Return [X, Y] of the center of cell containing provided text 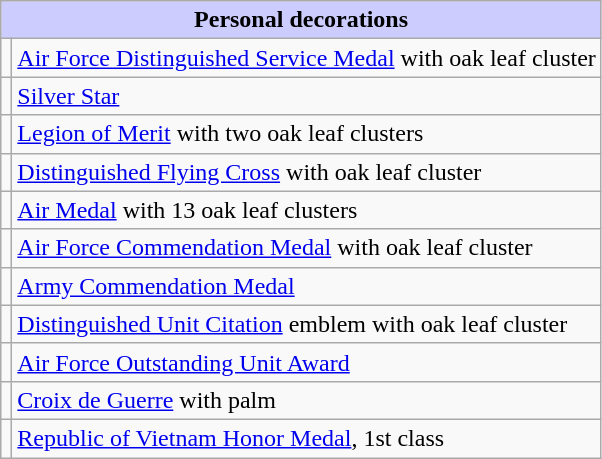
Personal decorations [302, 20]
Croix de Guerre with palm [307, 400]
Air Force Commendation Medal with oak leaf cluster [307, 248]
Legion of Merit with two oak leaf clusters [307, 134]
Air Force Outstanding Unit Award [307, 362]
Air Force Distinguished Service Medal with oak leaf cluster [307, 58]
Air Medal with 13 oak leaf clusters [307, 210]
Army Commendation Medal [307, 286]
Silver Star [307, 96]
Distinguished Flying Cross with oak leaf cluster [307, 172]
Distinguished Unit Citation emblem with oak leaf cluster [307, 324]
Republic of Vietnam Honor Medal, 1st class [307, 438]
